Provide the (X, Y) coordinate of the cell's center where the given text is located.  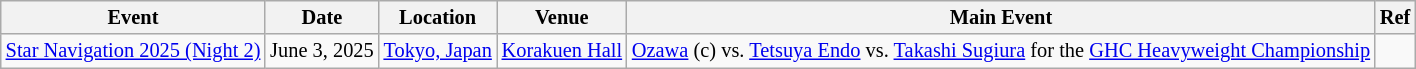
Date (322, 17)
Main Event (1001, 17)
Tokyo, Japan (438, 51)
Korakuen Hall (562, 51)
June 3, 2025 (322, 51)
Ref (1395, 17)
Ozawa (c) vs. Tetsuya Endo vs. Takashi Sugiura for the GHC Heavyweight Championship (1001, 51)
Star Navigation 2025 (Night 2) (134, 51)
Location (438, 17)
Venue (562, 17)
Event (134, 17)
